Output the (x, y) coordinate of the center of the cell containing the given text.  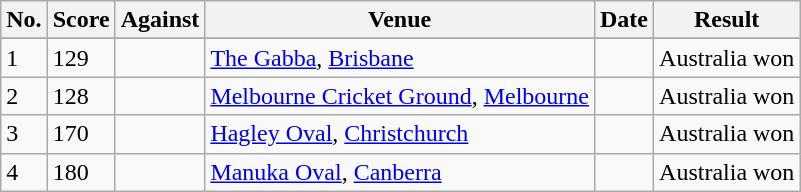
3 (24, 134)
Result (727, 20)
129 (81, 58)
Hagley Oval, Christchurch (400, 134)
Venue (400, 20)
180 (81, 172)
2 (24, 96)
1 (24, 58)
Melbourne Cricket Ground, Melbourne (400, 96)
128 (81, 96)
4 (24, 172)
170 (81, 134)
Against (160, 20)
Date (624, 20)
Score (81, 20)
No. (24, 20)
The Gabba, Brisbane (400, 58)
Manuka Oval, Canberra (400, 172)
